Pinpoint the cell where the given text exists, returning its (x, y) midpoint coordinate. 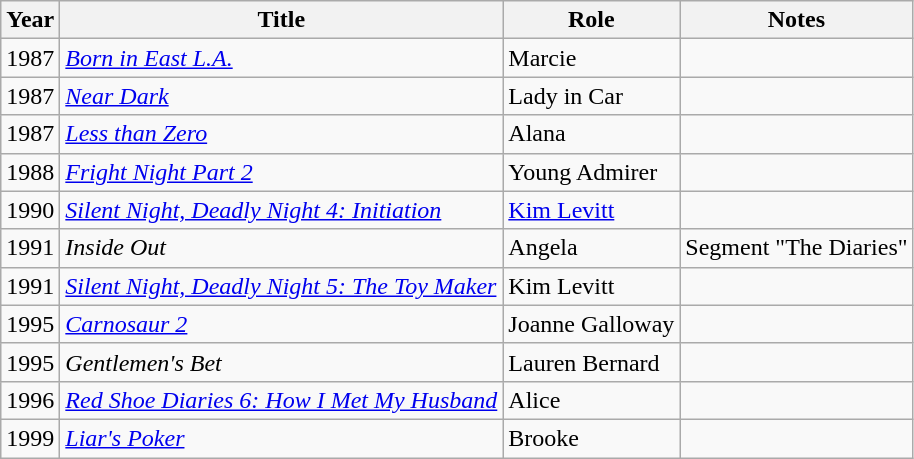
Marcie (592, 58)
Carnosaur 2 (282, 324)
Joanne Galloway (592, 324)
Less than Zero (282, 134)
Segment "The Diaries" (796, 248)
Lauren Bernard (592, 362)
1990 (30, 210)
Role (592, 20)
Angela (592, 248)
Fright Night Part 2 (282, 172)
Brooke (592, 438)
Alana (592, 134)
Alice (592, 400)
Red Shoe Diaries 6: How I Met My Husband (282, 400)
1999 (30, 438)
Notes (796, 20)
Silent Night, Deadly Night 5: The Toy Maker (282, 286)
Gentlemen's Bet (282, 362)
Born in East L.A. (282, 58)
Inside Out (282, 248)
Young Admirer (592, 172)
1988 (30, 172)
Liar's Poker (282, 438)
Lady in Car (592, 96)
1996 (30, 400)
Title (282, 20)
Near Dark (282, 96)
Year (30, 20)
Silent Night, Deadly Night 4: Initiation (282, 210)
